Determine the [X, Y] coordinate at the center of the cell enclosing the given text.  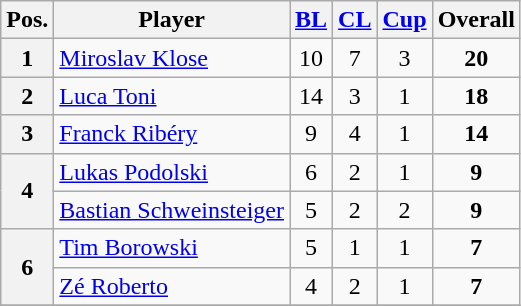
10 [312, 58]
Tim Borowski [172, 248]
Zé Roberto [172, 286]
20 [476, 58]
Franck Ribéry [172, 134]
Lukas Podolski [172, 172]
BL [312, 20]
Bastian Schweinsteiger [172, 210]
Luca Toni [172, 96]
Miroslav Klose [172, 58]
CL [355, 20]
Pos. [28, 20]
Overall [476, 20]
18 [476, 96]
Cup [404, 20]
Player [172, 20]
